Return [x, y] of the center of cell containing provided text 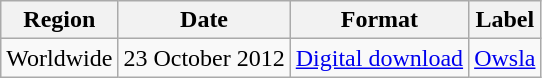
Date [204, 20]
Worldwide [60, 58]
Format [379, 20]
Label [505, 20]
Region [60, 20]
Digital download [379, 58]
Owsla [505, 58]
23 October 2012 [204, 58]
